Provide the [x, y] coordinate of the cell's center where the given text is located.  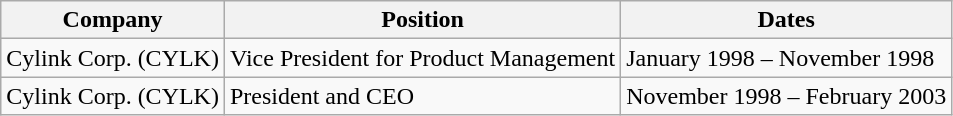
Dates [786, 20]
November 1998 – February 2003 [786, 96]
January 1998 – November 1998 [786, 58]
Position [422, 20]
Company [113, 20]
Vice President for Product Management [422, 58]
President and CEO [422, 96]
